Scan for the cell matching the given text and deliver its [X, Y] coordinate at center. 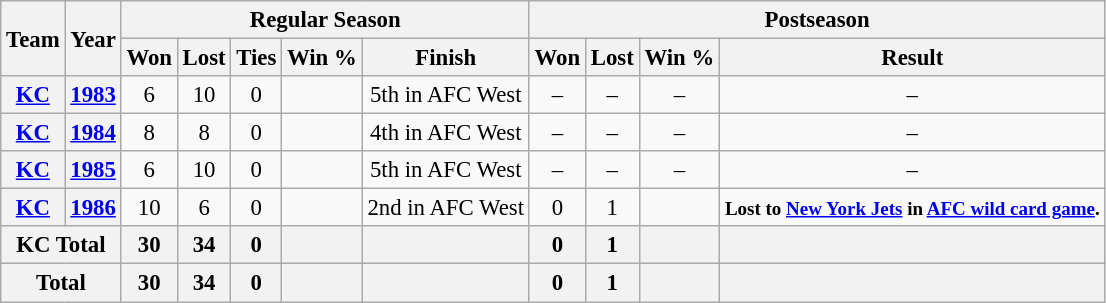
Year [93, 38]
Lost to New York Jets in AFC wild card game. [912, 208]
Ties [256, 58]
Total [61, 283]
1984 [93, 133]
1983 [93, 95]
Team [33, 38]
Result [912, 58]
KC Total [61, 245]
1986 [93, 208]
2nd in AFC West [446, 208]
Regular Season [325, 20]
1985 [93, 170]
4th in AFC West [446, 133]
Finish [446, 58]
Postseason [817, 20]
